Output the (X, Y) coordinate of the center of the cell containing the given text.  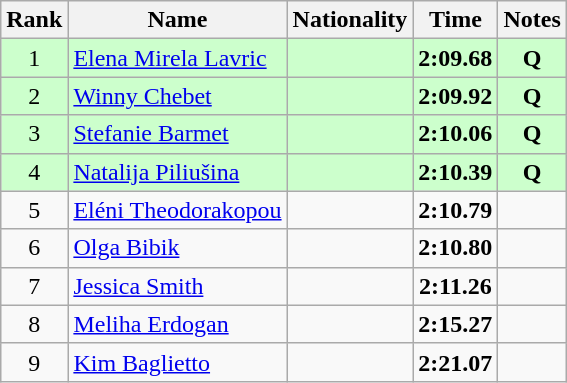
2:10.06 (456, 134)
4 (34, 172)
6 (34, 248)
Winny Chebet (178, 96)
2:10.80 (456, 248)
2 (34, 96)
Kim Baglietto (178, 362)
Olga Bibik (178, 248)
1 (34, 58)
Notes (532, 20)
Nationality (350, 20)
Elena Mirela Lavric (178, 58)
9 (34, 362)
Rank (34, 20)
2:11.26 (456, 286)
2:21.07 (456, 362)
Meliha Erdogan (178, 324)
Name (178, 20)
5 (34, 210)
2:09.68 (456, 58)
3 (34, 134)
Jessica Smith (178, 286)
Eléni Theodorakopou (178, 210)
Natalija Piliušina (178, 172)
2:10.39 (456, 172)
2:10.79 (456, 210)
2:09.92 (456, 96)
Time (456, 20)
2:15.27 (456, 324)
7 (34, 286)
Stefanie Barmet (178, 134)
8 (34, 324)
